Find where the given text appears and provide that cell's center as [X, Y] coordinate. 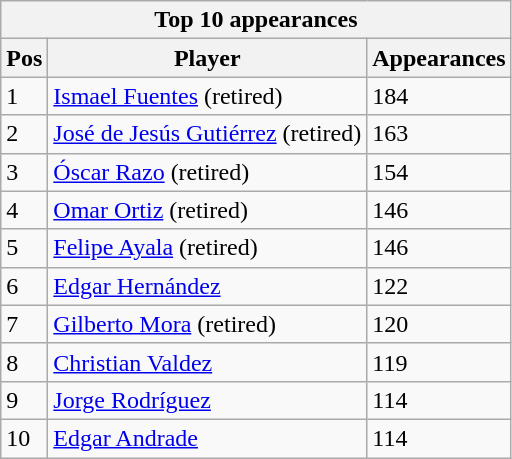
10 [24, 438]
Óscar Razo (retired) [208, 172]
163 [439, 134]
Top 10 appearances [256, 20]
122 [439, 286]
1 [24, 96]
6 [24, 286]
184 [439, 96]
Felipe Ayala (retired) [208, 248]
3 [24, 172]
2 [24, 134]
Omar Ortiz (retired) [208, 210]
Gilberto Mora (retired) [208, 324]
8 [24, 362]
José de Jesús Gutiérrez (retired) [208, 134]
120 [439, 324]
Pos [24, 58]
Ismael Fuentes (retired) [208, 96]
5 [24, 248]
7 [24, 324]
154 [439, 172]
Edgar Hernández [208, 286]
Player [208, 58]
119 [439, 362]
Jorge Rodríguez [208, 400]
4 [24, 210]
Appearances [439, 58]
9 [24, 400]
Edgar Andrade [208, 438]
Christian Valdez [208, 362]
